Output the [x, y] coordinate of the center of the cell containing the given text.  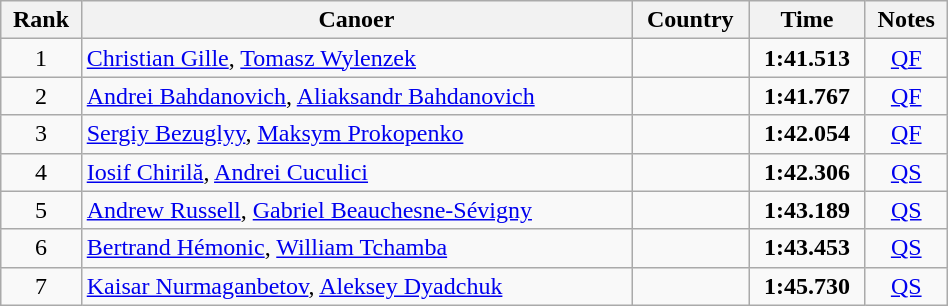
2 [41, 96]
4 [41, 172]
Kaisar Nurmaganbetov, Aleksey Dyadchuk [356, 286]
Christian Gille, Tomasz Wylenzek [356, 58]
Notes [906, 20]
7 [41, 286]
3 [41, 134]
Bertrand Hémonic, William Tchamba [356, 248]
Rank [41, 20]
1:41.513 [807, 58]
6 [41, 248]
5 [41, 210]
1:41.767 [807, 96]
Country [690, 20]
1:43.453 [807, 248]
Andrei Bahdanovich, Aliaksandr Bahdanovich [356, 96]
Andrew Russell, Gabriel Beauchesne-Sévigny [356, 210]
1:42.306 [807, 172]
1 [41, 58]
1:45.730 [807, 286]
Sergiy Bezuglyy, Maksym Prokopenko [356, 134]
Time [807, 20]
Iosif Chirilă, Andrei Cuculici [356, 172]
1:42.054 [807, 134]
Canoer [356, 20]
1:43.189 [807, 210]
